Determine the (X, Y) coordinate at the center of the cell enclosing the given text.  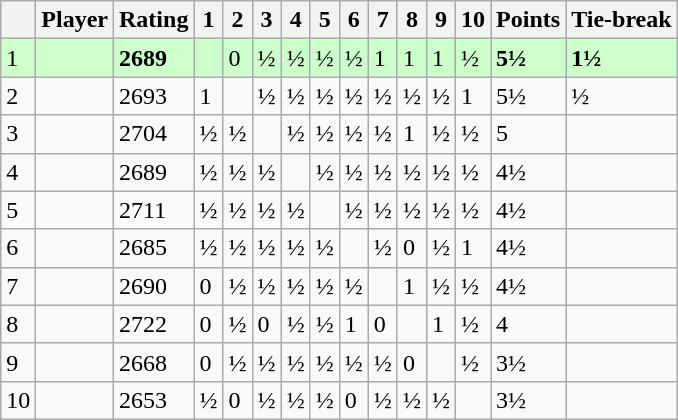
Rating (154, 20)
2653 (154, 400)
Tie-break (622, 20)
1½ (622, 58)
2722 (154, 324)
2704 (154, 134)
Player (75, 20)
2693 (154, 96)
2668 (154, 362)
2690 (154, 286)
2711 (154, 210)
2685 (154, 248)
Points (528, 20)
